Extract the [x, y] coordinate from the center of the cell holding the provided text.  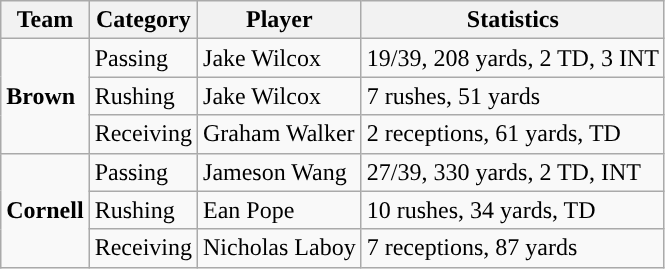
Brown [45, 96]
Cornell [45, 210]
Nicholas Laboy [280, 248]
Jameson Wang [280, 172]
7 rushes, 51 yards [512, 96]
10 rushes, 34 yards, TD [512, 210]
Team [45, 20]
Player [280, 20]
Ean Pope [280, 210]
Category [143, 20]
Statistics [512, 20]
2 receptions, 61 yards, TD [512, 134]
19/39, 208 yards, 2 TD, 3 INT [512, 58]
7 receptions, 87 yards [512, 248]
27/39, 330 yards, 2 TD, INT [512, 172]
Graham Walker [280, 134]
